Output the [x, y] coordinate of the center of the cell containing the given text.  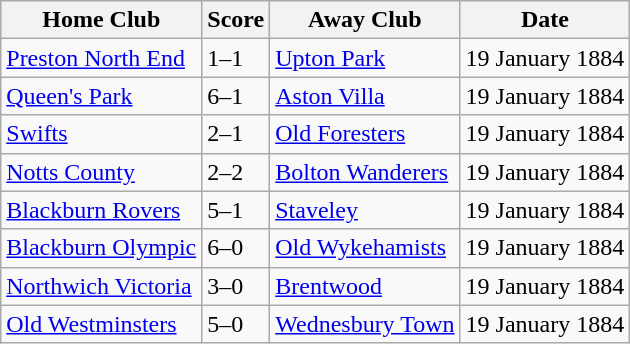
Date [545, 20]
Notts County [102, 172]
Northwich Victoria [102, 286]
Score [236, 20]
6–1 [236, 96]
Staveley [365, 210]
5–1 [236, 210]
Brentwood [365, 286]
Old Foresters [365, 134]
Swifts [102, 134]
Blackburn Olympic [102, 248]
Wednesbury Town [365, 324]
Preston North End [102, 58]
6–0 [236, 248]
Bolton Wanderers [365, 172]
Queen's Park [102, 96]
Old Wykehamists [365, 248]
Home Club [102, 20]
1–1 [236, 58]
Away Club [365, 20]
2–1 [236, 134]
2–2 [236, 172]
Aston Villa [365, 96]
5–0 [236, 324]
Upton Park [365, 58]
3–0 [236, 286]
Old Westminsters [102, 324]
Blackburn Rovers [102, 210]
